From the cell containing the given text, extract its center point as [X, Y] coordinate. 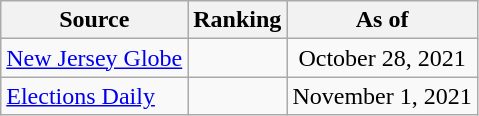
October 28, 2021 [382, 58]
As of [382, 20]
Ranking [238, 20]
November 1, 2021 [382, 96]
Elections Daily [94, 96]
New Jersey Globe [94, 58]
Source [94, 20]
